Return the [X, Y] coordinate for the center point of the cell that contains the specified text.  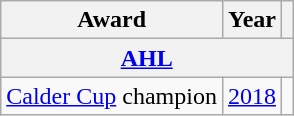
Award [112, 20]
Calder Cup champion [112, 96]
AHL [147, 58]
Year [252, 20]
2018 [252, 96]
